Output the (x, y) coordinate of the center of the cell containing the given text.  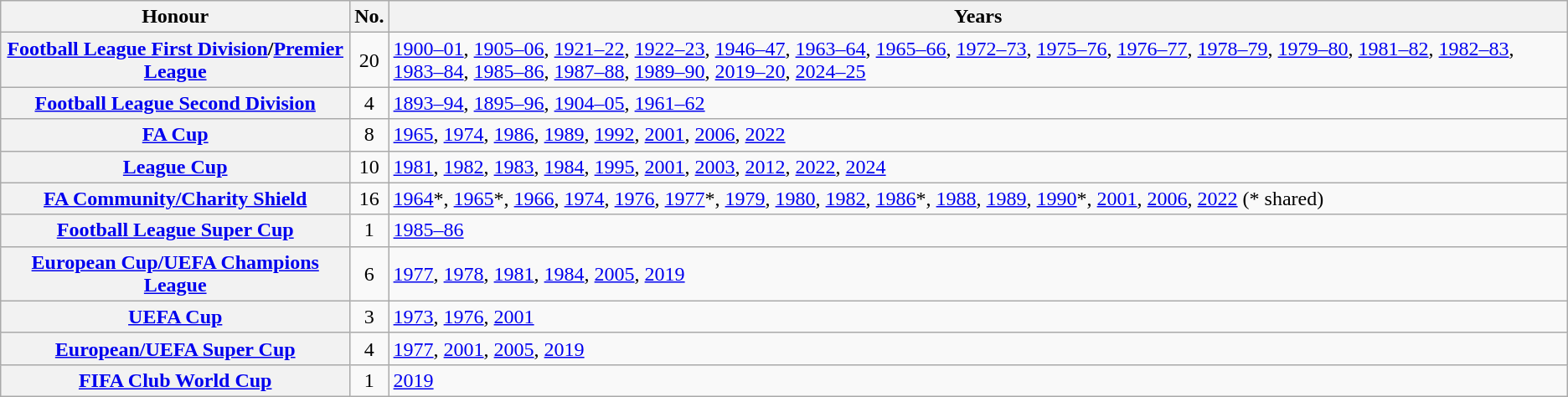
16 (369, 198)
FIFA Club World Cup (176, 380)
Honour (176, 17)
1973, 1976, 2001 (978, 317)
No. (369, 17)
Football League Second Division (176, 103)
1977, 2001, 2005, 2019 (978, 348)
FA Community/Charity Shield (176, 198)
10 (369, 167)
1985–86 (978, 230)
1893–94, 1895–96, 1904–05, 1961–62 (978, 103)
2019 (978, 380)
20 (369, 60)
League Cup (176, 167)
European Cup/UEFA Champions League (176, 273)
Football League First Division/Premier League (176, 60)
1964*, 1965*, 1966, 1974, 1976, 1977*, 1979, 1980, 1982, 1986*, 1988, 1989, 1990*, 2001, 2006, 2022 (* shared) (978, 198)
6 (369, 273)
1965, 1974, 1986, 1989, 1992, 2001, 2006, 2022 (978, 135)
UEFA Cup (176, 317)
Years (978, 17)
FA Cup (176, 135)
8 (369, 135)
1981, 1982, 1983, 1984, 1995, 2001, 2003, 2012, 2022, 2024 (978, 167)
3 (369, 317)
European/UEFA Super Cup (176, 348)
Football League Super Cup (176, 230)
1977, 1978, 1981, 1984, 2005, 2019 (978, 273)
